Capture the cell that displays the provided text and extract its (X, Y) central coordinate. 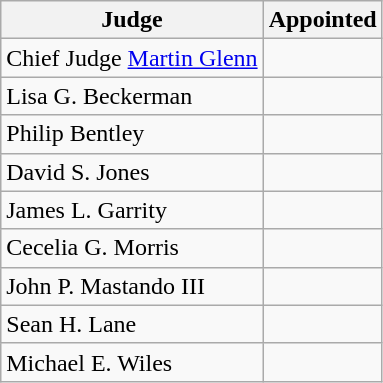
Judge (132, 20)
Cecelia G. Morris (132, 248)
John P. Mastando III (132, 286)
Appointed (322, 20)
Michael E. Wiles (132, 362)
David S. Jones (132, 172)
Chief Judge Martin Glenn (132, 58)
Sean H. Lane (132, 324)
Philip Bentley (132, 134)
James L. Garrity (132, 210)
Lisa G. Beckerman (132, 96)
